Return the (x, y) coordinate for the center point of the cell that contains the specified text.  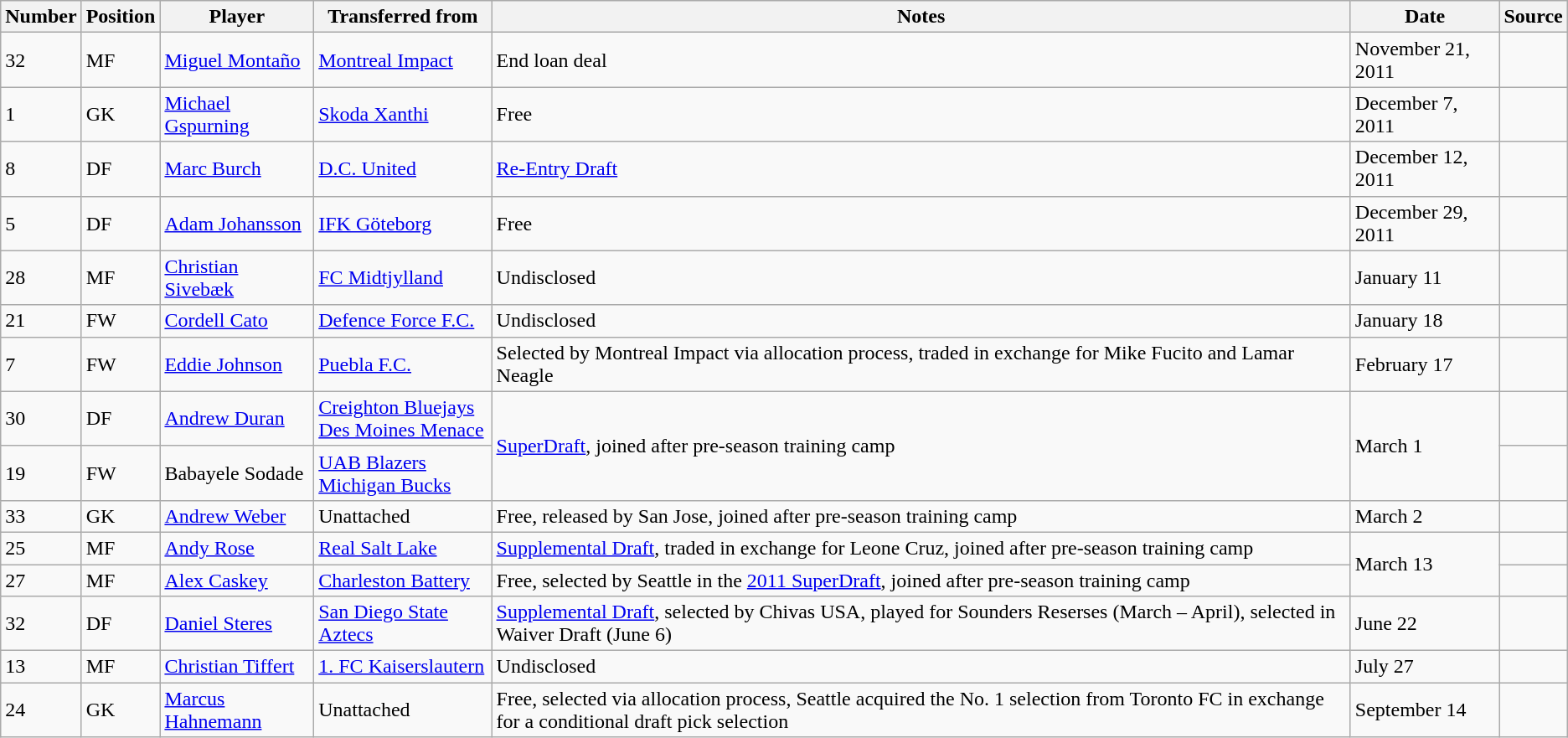
Marc Burch (237, 169)
Selected by Montreal Impact via allocation process, traded in exchange for Mike Fucito and Lamar Neagle (921, 364)
Andrew Duran (237, 419)
March 1 (1425, 446)
19 (41, 472)
Number (41, 17)
FC Midtjylland (403, 278)
Eddie Johnson (237, 364)
Alex Caskey (237, 581)
Adam Johansson (237, 223)
8 (41, 169)
25 (41, 548)
January 18 (1425, 321)
1. FC Kaiserslautern (403, 667)
September 14 (1425, 710)
Cordell Cato (237, 321)
November 21, 2011 (1425, 60)
January 11 (1425, 278)
1 (41, 114)
IFK Göteborg (403, 223)
Transferred from (403, 17)
Source (1533, 17)
Notes (921, 17)
30 (41, 419)
San Diego State Aztecs (403, 623)
Christian Tiffert (237, 667)
Free, released by San Jose, joined after pre-season training camp (921, 516)
Marcus Hahnemann (237, 710)
Player (237, 17)
Position (121, 17)
Michael Gspurning (237, 114)
33 (41, 516)
December 29, 2011 (1425, 223)
Supplemental Draft, selected by Chivas USA, played for Sounders Reserses (March – April), selected in Waiver Draft (June 6) (921, 623)
Miguel Montaño (237, 60)
Andrew Weber (237, 516)
Defence Force F.C. (403, 321)
July 27 (1425, 667)
Montreal Impact (403, 60)
Andy Rose (237, 548)
December 7, 2011 (1425, 114)
February 17 (1425, 364)
Skoda Xanthi (403, 114)
December 12, 2011 (1425, 169)
Creighton Bluejays Des Moines Menace (403, 419)
End loan deal (921, 60)
21 (41, 321)
Real Salt Lake (403, 548)
March 2 (1425, 516)
June 22 (1425, 623)
Puebla F.C. (403, 364)
Daniel Steres (237, 623)
Charleston Battery (403, 581)
5 (41, 223)
SuperDraft, joined after pre-season training camp (921, 446)
D.C. United (403, 169)
UAB Blazers Michigan Bucks (403, 472)
28 (41, 278)
March 13 (1425, 564)
Free, selected by Seattle in the 2011 SuperDraft, joined after pre-season training camp (921, 581)
Date (1425, 17)
Free, selected via allocation process, Seattle acquired the No. 1 selection from Toronto FC in exchange for a conditional draft pick selection (921, 710)
24 (41, 710)
Babayele Sodade (237, 472)
Supplemental Draft, traded in exchange for Leone Cruz, joined after pre-season training camp (921, 548)
7 (41, 364)
27 (41, 581)
13 (41, 667)
Christian Sivebæk (237, 278)
Re-Entry Draft (921, 169)
